Locate the cell with the specified text and output its (X, Y) center coordinate. 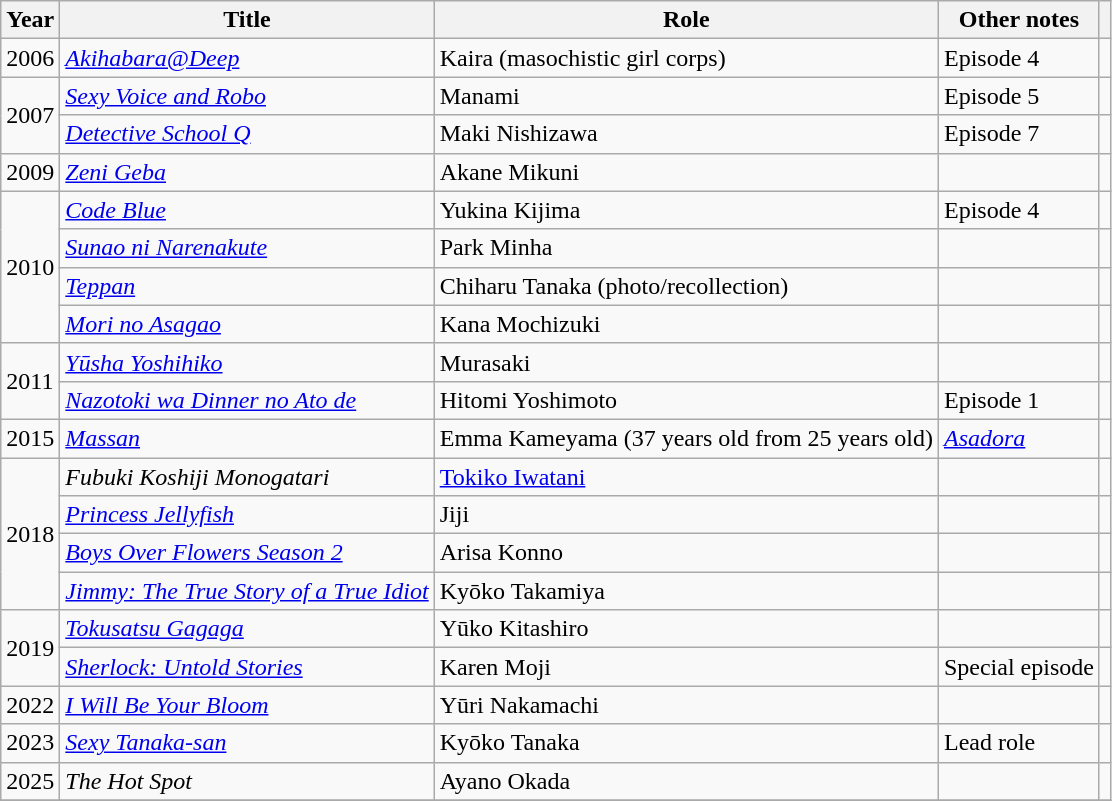
Year (30, 20)
Akihabara@Deep (247, 58)
Nazotoki wa Dinner no Ato de (247, 400)
Kyōko Tanaka (686, 743)
Yūri Nakamachi (686, 705)
I Will Be Your Bloom (247, 705)
Sunao ni Narenakute (247, 248)
2006 (30, 58)
Kana Mochizuki (686, 324)
Special episode (1018, 667)
Kaira (masochistic girl corps) (686, 58)
Ayano Okada (686, 781)
Murasaki (686, 362)
Maki Nishizawa (686, 134)
Code Blue (247, 210)
Princess Jellyfish (247, 515)
The Hot Spot (247, 781)
Zeni Geba (247, 172)
2018 (30, 534)
Sexy Voice and Robo (247, 96)
Park Minha (686, 248)
Tokiko Iwatani (686, 477)
Manami (686, 96)
2007 (30, 115)
Akane Mikuni (686, 172)
2023 (30, 743)
Kyōko Takamiya (686, 591)
2010 (30, 267)
Asadora (1018, 438)
Yūsha Yoshihiko (247, 362)
Episode 5 (1018, 96)
Arisa Konno (686, 553)
Role (686, 20)
Teppan (247, 286)
Other notes (1018, 20)
Episode 1 (1018, 400)
Boys Over Flowers Season 2 (247, 553)
Hitomi Yoshimoto (686, 400)
Episode 7 (1018, 134)
Emma Kameyama (37 years old from 25 years old) (686, 438)
Karen Moji (686, 667)
Jimmy: The True Story of a True Idiot (247, 591)
Lead role (1018, 743)
Jiji (686, 515)
2015 (30, 438)
2011 (30, 381)
Mori no Asagao (247, 324)
Title (247, 20)
2019 (30, 648)
2025 (30, 781)
Yūko Kitashiro (686, 629)
2009 (30, 172)
Tokusatsu Gagaga (247, 629)
Sexy Tanaka-san (247, 743)
2022 (30, 705)
Fubuki Koshiji Monogatari (247, 477)
Yukina Kijima (686, 210)
Sherlock: Untold Stories (247, 667)
Chiharu Tanaka (photo/recollection) (686, 286)
Massan (247, 438)
Detective School Q (247, 134)
